Determine the (x, y) coordinate at the center of the cell enclosing the given text.  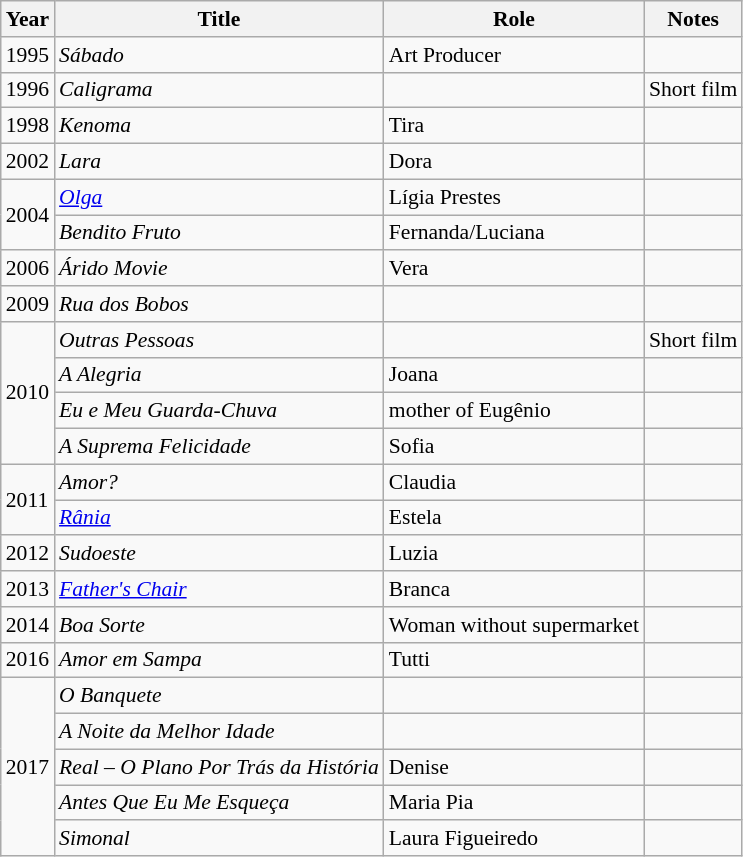
Caligrama (219, 90)
Role (514, 19)
1998 (28, 126)
Bendito Fruto (219, 233)
Simonal (219, 839)
Sábado (219, 55)
Eu e Meu Guarda-Chuva (219, 411)
2011 (28, 500)
Tira (514, 126)
Denise (514, 767)
Amor em Sampa (219, 660)
2010 (28, 393)
Outras Pessoas (219, 340)
A Alegria (219, 375)
2017 (28, 767)
Olga (219, 197)
Vera (514, 269)
Real – O Plano Por Trás da História (219, 767)
A Noite da Melhor Idade (219, 732)
Title (219, 19)
Art Producer (514, 55)
Rua dos Bobos (219, 304)
Maria Pia (514, 803)
A Suprema Felicidade (219, 447)
Lígia Prestes (514, 197)
Antes Que Eu Me Esqueça (219, 803)
Joana (514, 375)
Father's Chair (219, 589)
Boa Sorte (219, 625)
Tutti (514, 660)
2006 (28, 269)
2004 (28, 214)
Claudia (514, 482)
2012 (28, 554)
Amor? (219, 482)
2014 (28, 625)
2016 (28, 660)
Fernanda/Luciana (514, 233)
mother of Eugênio (514, 411)
O Banquete (219, 696)
Woman without supermarket (514, 625)
1995 (28, 55)
2009 (28, 304)
Sofia (514, 447)
Laura Figueiredo (514, 839)
Dora (514, 162)
Lara (219, 162)
Branca (514, 589)
Year (28, 19)
Notes (693, 19)
Estela (514, 518)
Luzia (514, 554)
Rânia (219, 518)
2002 (28, 162)
Kenoma (219, 126)
1996 (28, 90)
Árido Movie (219, 269)
2013 (28, 589)
Sudoeste (219, 554)
